Detect which cell encompasses the target text, then output its (x, y) center coordinate. 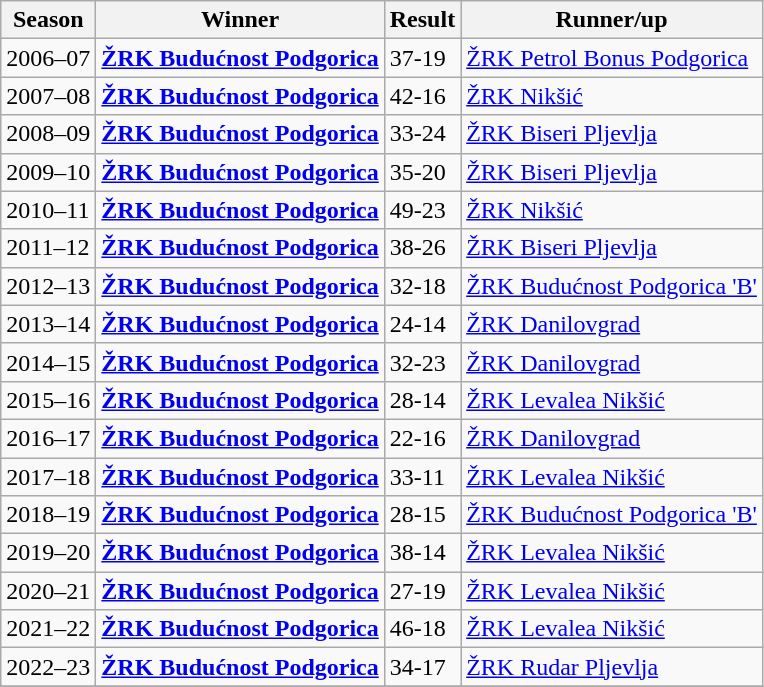
2021–22 (48, 629)
32-18 (422, 286)
Season (48, 20)
22-16 (422, 438)
2011–12 (48, 248)
2014–15 (48, 362)
28-14 (422, 400)
32-23 (422, 362)
2019–20 (48, 553)
2012–13 (48, 286)
ŽRK Petrol Bonus Podgorica (612, 58)
38-26 (422, 248)
2008–09 (48, 134)
ŽRK Rudar Pljevlja (612, 667)
33-24 (422, 134)
2006–07 (48, 58)
Result (422, 20)
2013–14 (48, 324)
2020–21 (48, 591)
Winner (240, 20)
28-15 (422, 515)
38-14 (422, 553)
2016–17 (48, 438)
35-20 (422, 172)
49-23 (422, 210)
2015–16 (48, 400)
2018–19 (48, 515)
37-19 (422, 58)
24-14 (422, 324)
2009–10 (48, 172)
2010–11 (48, 210)
2017–18 (48, 477)
46-18 (422, 629)
2022–23 (48, 667)
34-17 (422, 667)
42-16 (422, 96)
Runner/up (612, 20)
27-19 (422, 591)
2007–08 (48, 96)
33-11 (422, 477)
